Detect which cell encompasses the target text, then output its [X, Y] center coordinate. 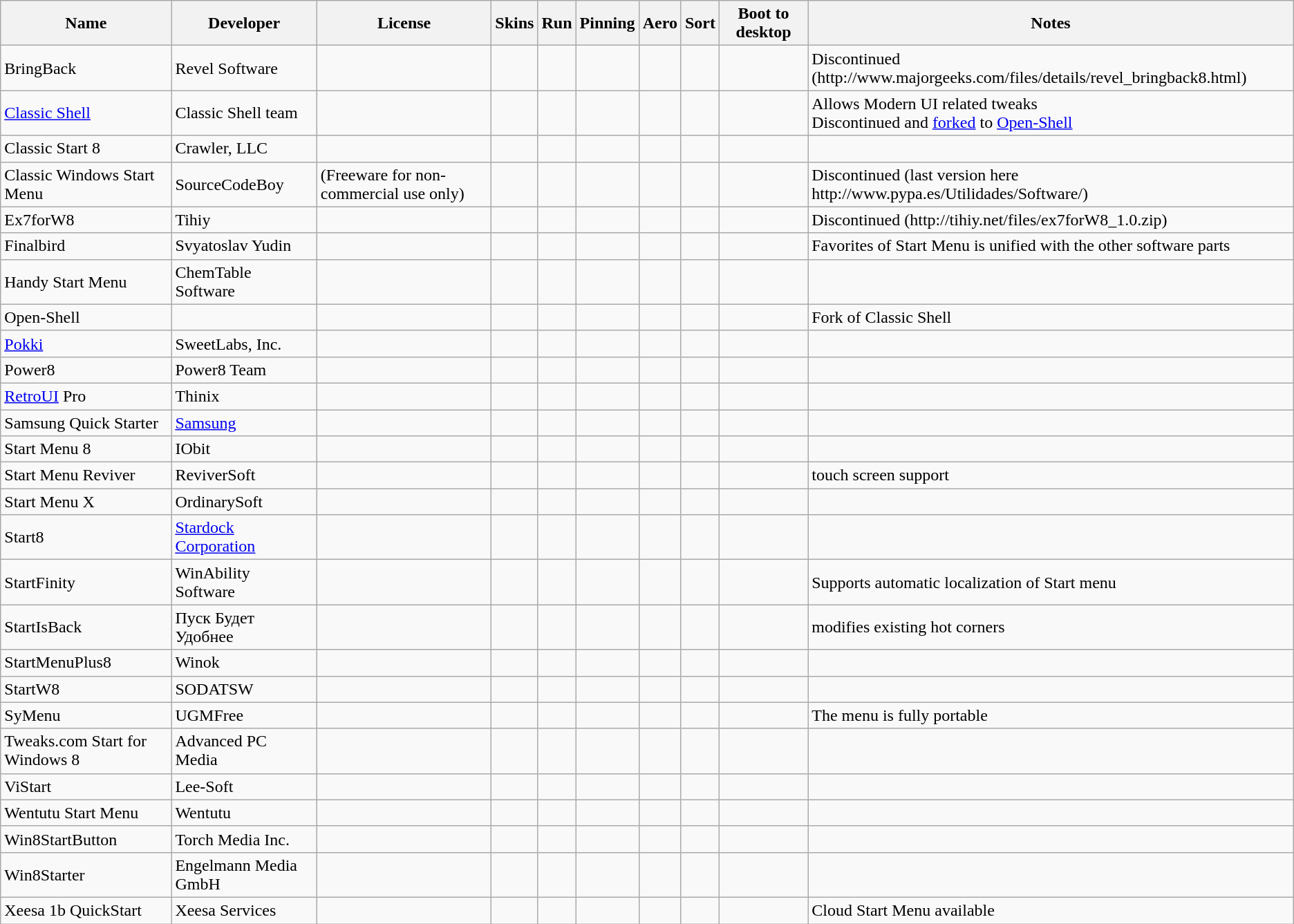
Notes [1051, 23]
Wentutu [244, 813]
modifies existing hot corners [1051, 628]
Xeesa Services [244, 910]
Cloud Start Menu available [1051, 910]
Supports automatic localization of Start menu [1051, 582]
Start Menu X [86, 502]
SourceCodeBoy [244, 184]
Developer [244, 23]
ReviverSoft [244, 475]
OrdinarySoft [244, 502]
Finalbird [86, 246]
IObit [244, 449]
Advanced PC Media [244, 751]
Wentutu Start Menu [86, 813]
Revel Software [244, 68]
StartIsBack [86, 628]
StartW8 [86, 689]
Classic Shell [86, 113]
Favorites of Start Menu is unified with the other software parts [1051, 246]
Пуск Будет Удобнее [244, 628]
Discontinued (http://tihiy.net/files/ex7forW8_1.0.zip) [1051, 220]
Start Menu 8 [86, 449]
(Freeware for non-commercial use only) [404, 184]
Run [557, 23]
Name [86, 23]
Open-Shell [86, 317]
UGMFree [244, 715]
Tweaks.com Start for Windows 8 [86, 751]
Svyatoslav Yudin [244, 246]
Skins [514, 23]
Lee-Soft [244, 786]
SyMenu [86, 715]
Aero [659, 23]
Samsung [244, 422]
Allows Modern UI related tweaksDiscontinued and forked to Open-Shell [1051, 113]
Xeesa 1b QuickStart [86, 910]
Thinix [244, 396]
touch screen support [1051, 475]
RetroUI Pro [86, 396]
Classic Start 8 [86, 149]
Pinning [607, 23]
Classic Shell team [244, 113]
Discontinued (http://www.majorgeeks.com/files/details/revel_bringback8.html) [1051, 68]
WinAbility Software [244, 582]
ViStart [86, 786]
Crawler, LLC [244, 149]
Fork of Classic Shell [1051, 317]
License [404, 23]
The menu is fully portable [1051, 715]
Sort [700, 23]
StartMenuPlus8 [86, 663]
Win8Starter [86, 875]
Stardock Corporation [244, 538]
ChemTable Software [244, 282]
Handy Start Menu [86, 282]
Boot to desktop [763, 23]
Start Menu Reviver [86, 475]
Winok [244, 663]
SODATSW [244, 689]
Engelmann Media GmbH [244, 875]
Torch Media Inc. [244, 839]
Samsung Quick Starter [86, 422]
Discontinued (last version here http://www.pypa.es/Utilidades/Software/) [1051, 184]
Pokki [86, 343]
Tihiy [244, 220]
Classic Windows Start Menu [86, 184]
Start8 [86, 538]
StartFinity [86, 582]
Power8 Team [244, 370]
Win8StartButton [86, 839]
Ex7forW8 [86, 220]
Power8 [86, 370]
SweetLabs, Inc. [244, 343]
BringBack [86, 68]
